For the text-containing cell, return its midpoint in [X, Y] coordinate format. 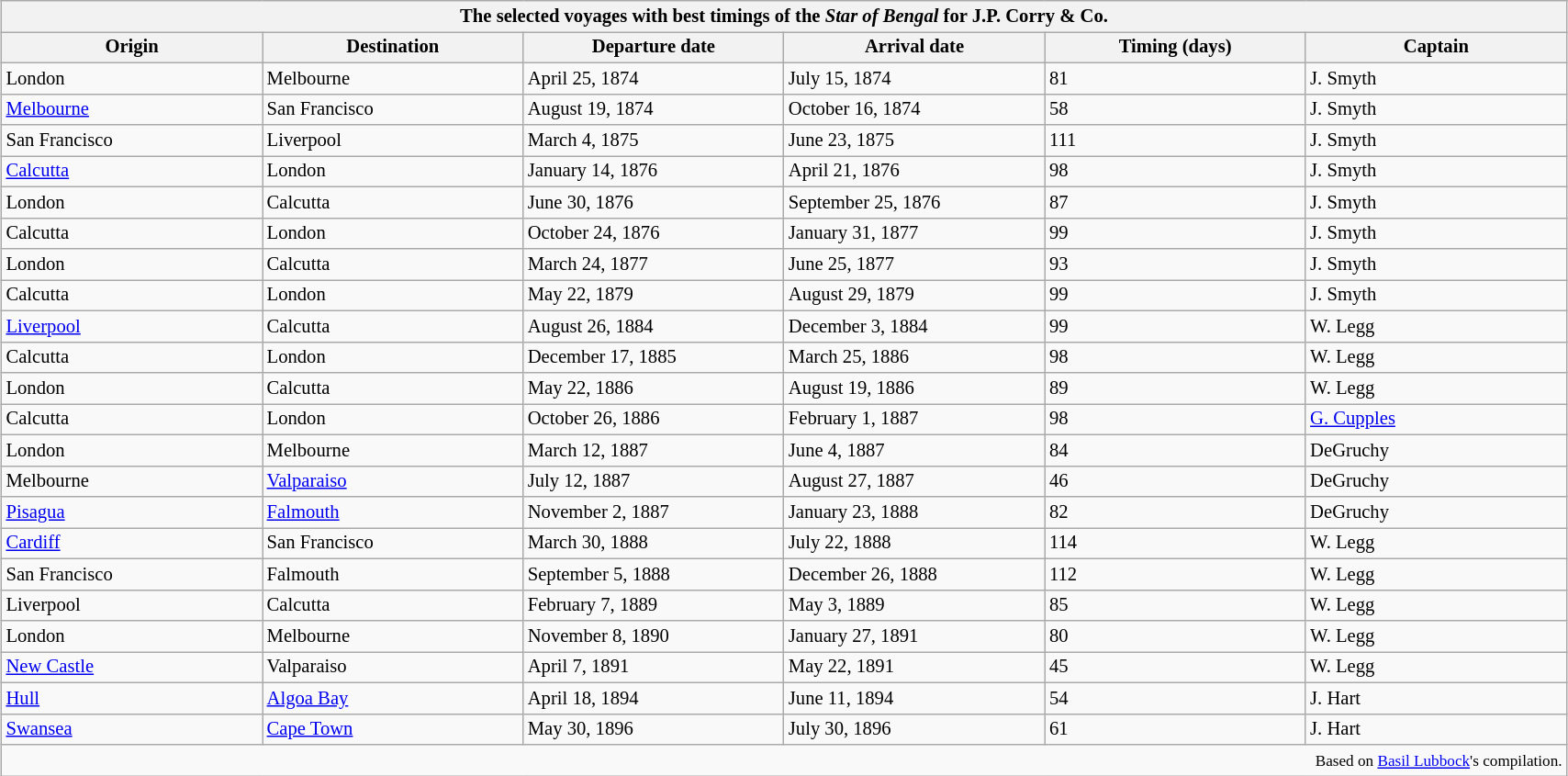
July 22, 1888 [914, 543]
84 [1175, 450]
November 2, 1887 [654, 512]
February 7, 1889 [654, 605]
January 14, 1876 [654, 171]
January 31, 1877 [914, 233]
111 [1175, 141]
November 8, 1890 [654, 636]
July 12, 1887 [654, 481]
March 30, 1888 [654, 543]
October 24, 1876 [654, 233]
June 30, 1876 [654, 202]
August 19, 1886 [914, 388]
April 21, 1876 [914, 171]
Swansea [132, 729]
August 27, 1887 [914, 481]
Hull [132, 698]
March 25, 1886 [914, 357]
June 11, 1894 [914, 698]
Based on Basil Lubbock's compilation. [784, 759]
March 24, 1877 [654, 264]
April 18, 1894 [654, 698]
82 [1175, 512]
August 29, 1879 [914, 295]
Arrival date [914, 47]
May 30, 1896 [654, 729]
March 4, 1875 [654, 141]
58 [1175, 109]
Pisagua [132, 512]
July 30, 1896 [914, 729]
October 16, 1874 [914, 109]
Cardiff [132, 543]
June 25, 1877 [914, 264]
45 [1175, 667]
December 3, 1884 [914, 326]
Cape Town [393, 729]
May 22, 1886 [654, 388]
February 1, 1887 [914, 419]
October 26, 1886 [654, 419]
New Castle [132, 667]
May 22, 1879 [654, 295]
G. Cupples [1436, 419]
April 7, 1891 [654, 667]
June 4, 1887 [914, 450]
July 15, 1874 [914, 78]
Timing (days) [1175, 47]
January 23, 1888 [914, 512]
46 [1175, 481]
61 [1175, 729]
54 [1175, 698]
The selected voyages with best timings of the Star of Bengal for J.P. Corry & Co. [784, 16]
Origin [132, 47]
112 [1175, 574]
September 5, 1888 [654, 574]
December 17, 1885 [654, 357]
Departure date [654, 47]
87 [1175, 202]
89 [1175, 388]
85 [1175, 605]
December 26, 1888 [914, 574]
81 [1175, 78]
Algoa Bay [393, 698]
April 25, 1874 [654, 78]
Captain [1436, 47]
114 [1175, 543]
August 19, 1874 [654, 109]
August 26, 1884 [654, 326]
January 27, 1891 [914, 636]
93 [1175, 264]
March 12, 1887 [654, 450]
Destination [393, 47]
May 3, 1889 [914, 605]
June 23, 1875 [914, 141]
80 [1175, 636]
September 25, 1876 [914, 202]
May 22, 1891 [914, 667]
